Extract the [X, Y] coordinate from the center of the cell holding the provided text.  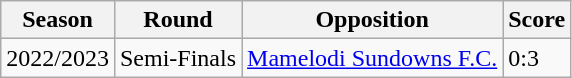
2022/2023 [58, 58]
Mamelodi Sundowns F.C. [372, 58]
Season [58, 20]
0:3 [537, 58]
Score [537, 20]
Round [178, 20]
Semi-Finals [178, 58]
Opposition [372, 20]
